Pinpoint the cell where the given text exists, returning its (X, Y) midpoint coordinate. 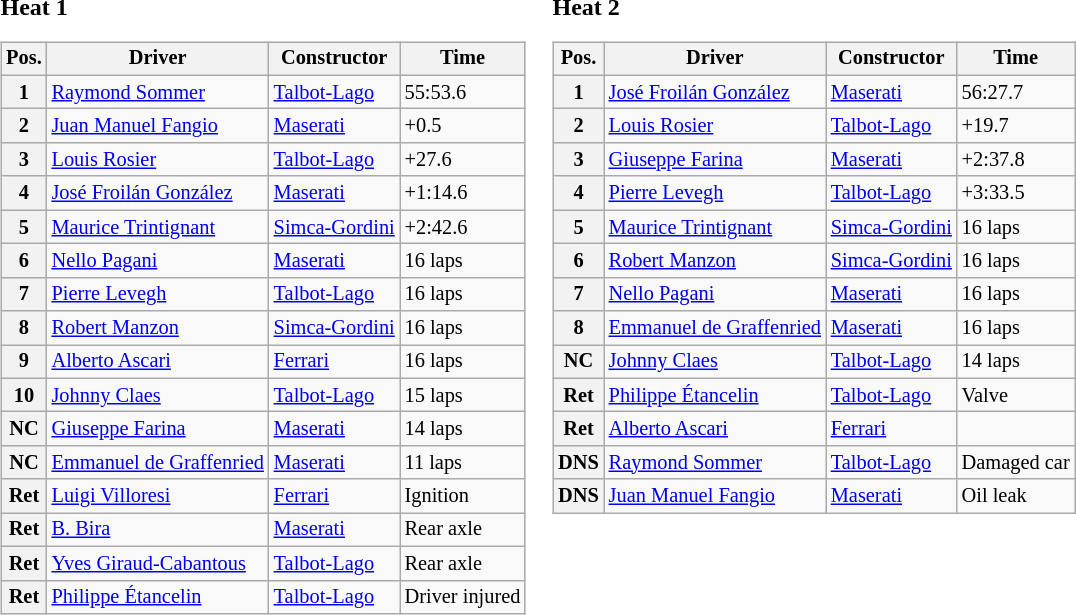
10 (24, 395)
Driver injured (463, 597)
Oil leak (1016, 496)
15 laps (463, 395)
Ignition (463, 496)
9 (24, 362)
Valve (1016, 395)
+2:37.8 (1016, 160)
+1:14.6 (463, 193)
+19.7 (1016, 126)
+3:33.5 (1016, 193)
11 laps (463, 463)
Luigi Villoresi (158, 496)
+0.5 (463, 126)
Damaged car (1016, 463)
56:27.7 (1016, 92)
Yves Giraud-Cabantous (158, 563)
55:53.6 (463, 92)
B. Bira (158, 530)
+27.6 (463, 160)
+2:42.6 (463, 227)
